Determine the [x, y] coordinate at the center of the cell enclosing the given text.  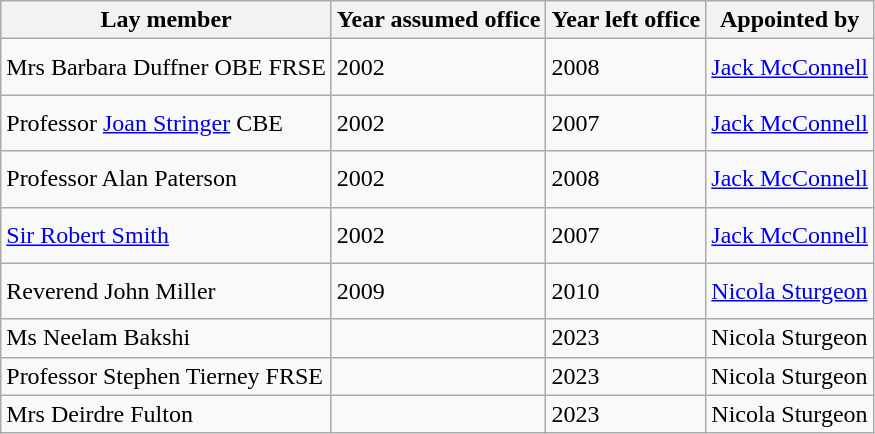
2009 [438, 291]
Ms Neelam Bakshi [166, 338]
Reverend John Miller [166, 291]
Year assumed office [438, 20]
Lay member [166, 20]
Year left office [626, 20]
Professor Joan Stringer CBE [166, 123]
2010 [626, 291]
Professor Alan Paterson [166, 179]
Appointed by [790, 20]
Sir Robert Smith [166, 235]
Mrs Barbara Duffner OBE FRSE [166, 67]
Mrs Deirdre Fulton [166, 414]
Professor Stephen Tierney FRSE [166, 376]
